Provide the [X, Y] coordinate of the cell's center where the given text is located.  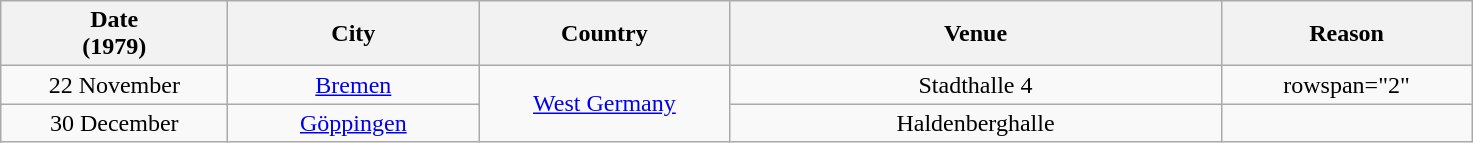
Reason [1346, 34]
Venue [976, 34]
West Germany [604, 104]
Date(1979) [114, 34]
Haldenberghalle [976, 123]
22 November [114, 85]
rowspan="2" [1346, 85]
Country [604, 34]
City [354, 34]
30 December [114, 123]
Stadthalle 4 [976, 85]
Göppingen [354, 123]
Bremen [354, 85]
